Output the [X, Y] coordinate of the center of the cell containing the given text.  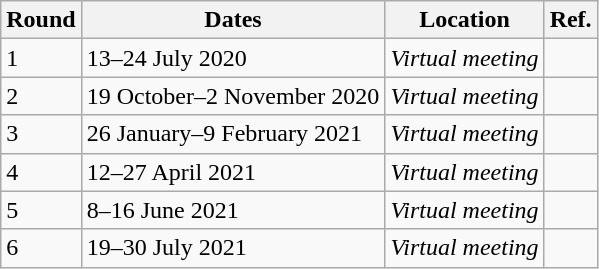
Dates [233, 20]
Round [41, 20]
26 January–9 February 2021 [233, 134]
13–24 July 2020 [233, 58]
6 [41, 248]
4 [41, 172]
1 [41, 58]
12–27 April 2021 [233, 172]
Location [464, 20]
19–30 July 2021 [233, 248]
8–16 June 2021 [233, 210]
5 [41, 210]
Ref. [570, 20]
19 October–2 November 2020 [233, 96]
3 [41, 134]
2 [41, 96]
